Capture the cell that displays the provided text and extract its (x, y) central coordinate. 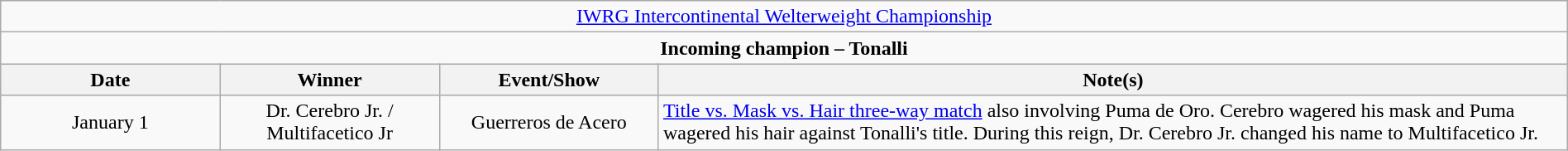
Date (111, 80)
Incoming champion – Tonalli (784, 48)
IWRG Intercontinental Welterweight Championship (784, 17)
Winner (329, 80)
Event/Show (549, 80)
Dr. Cerebro Jr. / Multifacetico Jr (329, 123)
Note(s) (1113, 80)
Guerreros de Acero (549, 123)
January 1 (111, 123)
